Search for the cell housing the specified text and yield its (x, y) center coordinate. 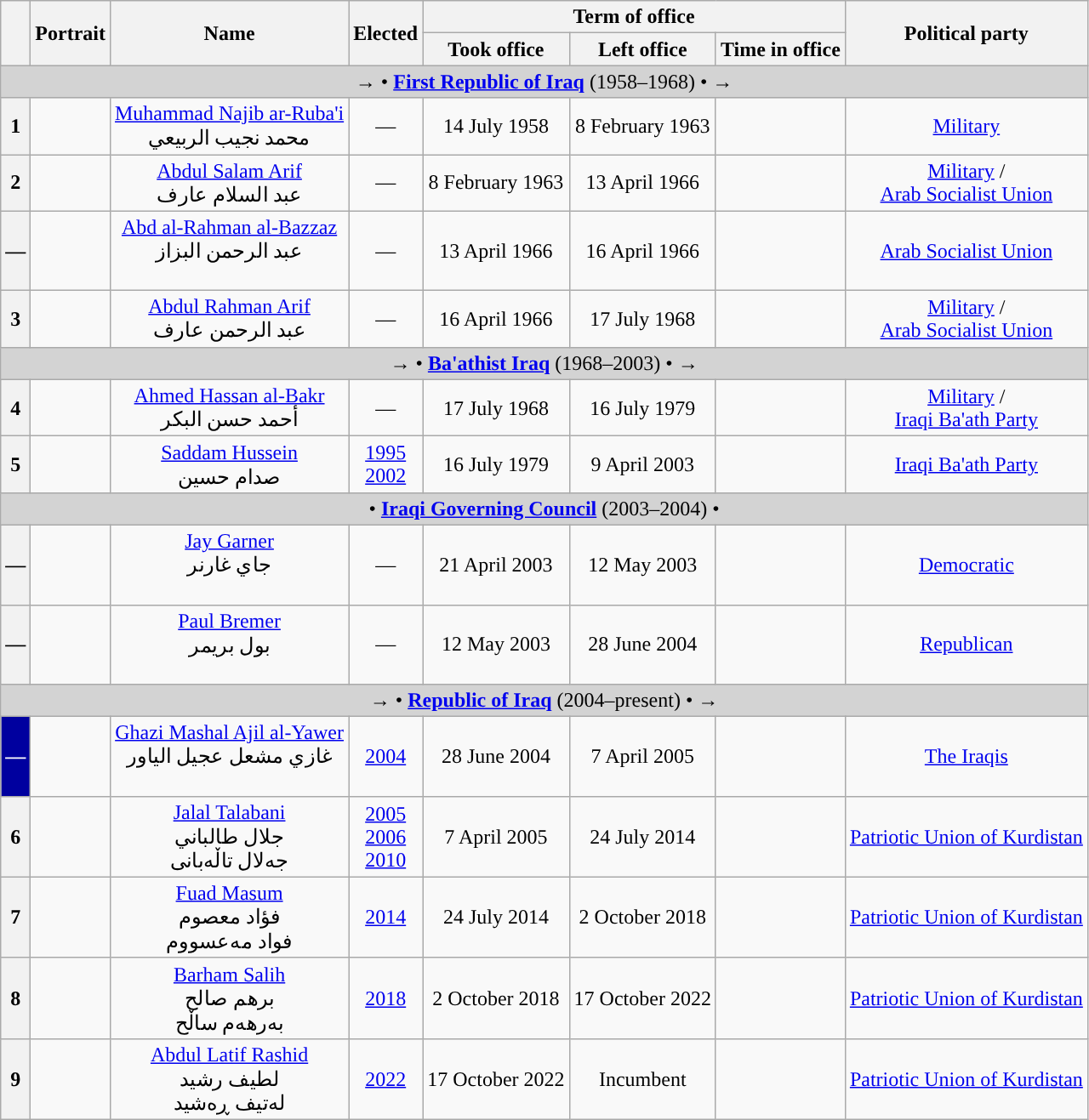
• Iraqi Governing Council (2003–2004) • (544, 509)
2014 (386, 917)
5 (15, 464)
Abdul Salam Arifعبد السلام عارف (229, 184)
Left office (642, 49)
Abdul Rahman Arifعبد الرحمن عارف (229, 320)
→ • Ba'athist Iraq (1968–2003) • → (544, 363)
→ • First Republic of Iraq (1958–1968) • → (544, 82)
7 (15, 917)
19952002 (386, 464)
200520062010 (386, 837)
2004 (386, 757)
Military (966, 126)
9 (15, 1078)
2 (15, 184)
6 (15, 837)
Muhammad Najib ar-Ruba'iمحمد نجيب الربيعي (229, 126)
4 (15, 408)
Jalal Talabaniجلال طالبانيجەلال تاڵەبانی (229, 837)
Republican (966, 645)
Time in office (780, 49)
9 April 2003 (642, 464)
Name (229, 33)
21 April 2003 (496, 565)
Military / Iraqi Ba'ath Party (966, 408)
Ghazi Mashal Ajil al-Yawerغازي مشعل عجيل الياور (229, 757)
Barham Salihبرهم صالحبەرهەم ساڵح (229, 998)
8 (15, 998)
→ • Republic of Iraq (2004–present) • → (544, 701)
Saddam Husseinصدام حسين (229, 464)
3 (15, 320)
Arab Socialist Union (966, 251)
14 July 1958 (496, 126)
1 (15, 126)
The Iraqis (966, 757)
Iraqi Ba'ath Party (966, 464)
Paul Bremerبول بريمر (229, 645)
2022 (386, 1078)
Democratic (966, 565)
Incumbent (642, 1078)
Portrait (71, 33)
Ahmed Hassan al-Bakrأحمد حسن البكر (229, 408)
Fuad Masumفؤاد معصومفواد مەعسووم (229, 917)
Jay Garnerجاي غارنر (229, 565)
Abdul Latif Rashidلطيف رشيدلەتیف ڕەشید (229, 1078)
2018 (386, 998)
Political party (966, 33)
Elected (386, 33)
Term of office (635, 17)
Took office (496, 49)
Abd al-Rahman al-Bazzazعبد الرحمن البزاز (229, 251)
